Locate the cell with the specified text and output its (x, y) center coordinate. 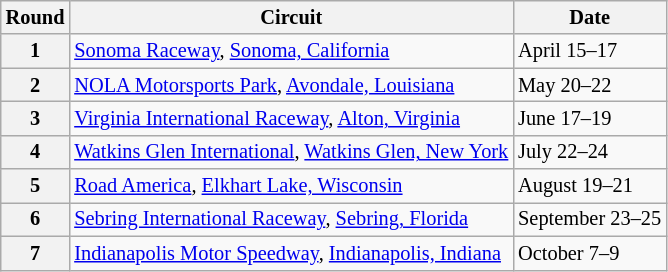
Round (36, 17)
June 17–19 (590, 118)
Watkins Glen International, Watkins Glen, New York (291, 152)
October 7–9 (590, 253)
2 (36, 85)
August 19–21 (590, 186)
4 (36, 152)
1 (36, 51)
NOLA Motorsports Park, Avondale, Louisiana (291, 85)
July 22–24 (590, 152)
Circuit (291, 17)
6 (36, 219)
May 20–22 (590, 85)
April 15–17 (590, 51)
Road America, Elkhart Lake, Wisconsin (291, 186)
Date (590, 17)
3 (36, 118)
7 (36, 253)
Virginia International Raceway, Alton, Virginia (291, 118)
Sonoma Raceway, Sonoma, California (291, 51)
Sebring International Raceway, Sebring, Florida (291, 219)
September 23–25 (590, 219)
5 (36, 186)
Indianapolis Motor Speedway, Indianapolis, Indiana (291, 253)
